Locate the cell with the specified text and output its [x, y] center coordinate. 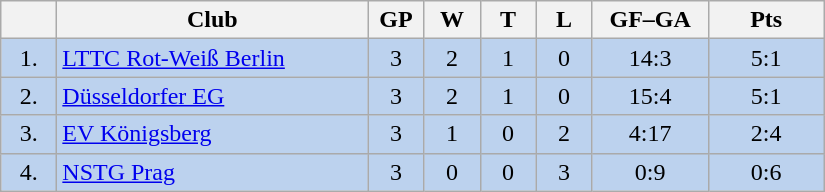
4. [29, 172]
Club [212, 20]
Düsseldorfer EG [212, 96]
2:4 [766, 134]
GP [396, 20]
T [508, 20]
2. [29, 96]
15:4 [650, 96]
Pts [766, 20]
1. [29, 58]
GF–GA [650, 20]
4:17 [650, 134]
3. [29, 134]
0:6 [766, 172]
W [452, 20]
NSTG Prag [212, 172]
0:9 [650, 172]
14:3 [650, 58]
L [564, 20]
EV Königsberg [212, 134]
LTTC Rot-Weiß Berlin [212, 58]
